Return the [X, Y] coordinate for the center point of the cell that contains the specified text.  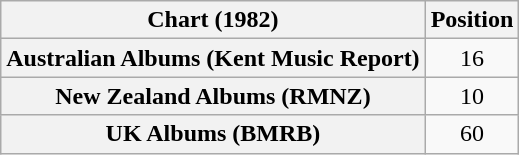
Position [472, 20]
UK Albums (BMRB) [213, 134]
Australian Albums (Kent Music Report) [213, 58]
60 [472, 134]
New Zealand Albums (RMNZ) [213, 96]
16 [472, 58]
10 [472, 96]
Chart (1982) [213, 20]
